Search for the cell housing the specified text and yield its [X, Y] center coordinate. 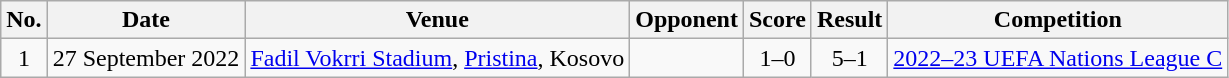
Fadil Vokrri Stadium, Pristina, Kosovo [438, 58]
27 September 2022 [146, 58]
2022–23 UEFA Nations League C [1058, 58]
Venue [438, 20]
5–1 [849, 58]
Score [777, 20]
1 [24, 58]
1–0 [777, 58]
Opponent [687, 20]
Competition [1058, 20]
No. [24, 20]
Date [146, 20]
Result [849, 20]
